Determine the [X, Y] coordinate at the center of the cell enclosing the given text.  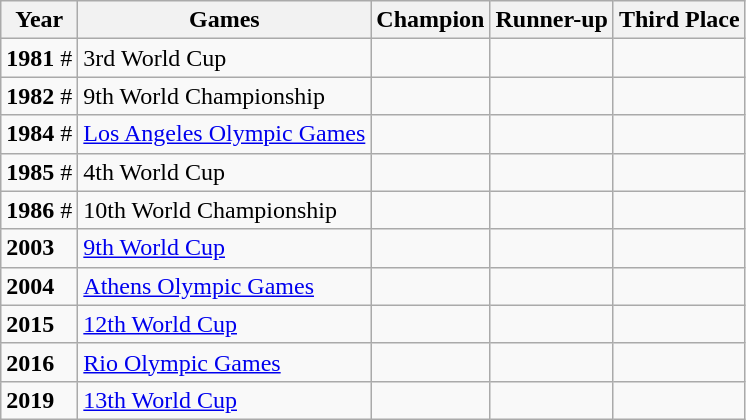
Year [40, 20]
Rio Olympic Games [224, 362]
2003 [40, 248]
2004 [40, 286]
Runner-up [552, 20]
1982 # [40, 96]
2015 [40, 324]
9th World Cup [224, 248]
1984 # [40, 134]
Athens Olympic Games [224, 286]
Champion [430, 20]
Los Angeles Olympic Games [224, 134]
2016 [40, 362]
1986 # [40, 210]
1981 # [40, 58]
Third Place [679, 20]
10th World Championship [224, 210]
2019 [40, 400]
12th World Cup [224, 324]
Games [224, 20]
3rd World Cup [224, 58]
4th World Cup [224, 172]
1985 # [40, 172]
13th World Cup [224, 400]
9th World Championship [224, 96]
